Return [X, Y] of the center of cell containing provided text 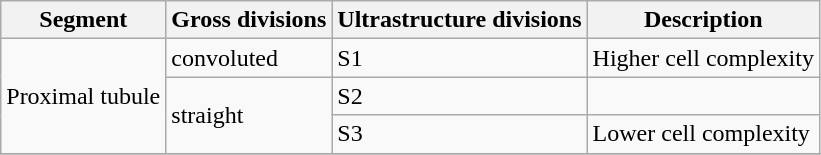
Proximal tubule [84, 96]
Description [703, 20]
Gross divisions [249, 20]
convoluted [249, 58]
Ultrastructure divisions [460, 20]
straight [249, 115]
S1 [460, 58]
Segment [84, 20]
Lower cell complexity [703, 134]
Higher cell complexity [703, 58]
S3 [460, 134]
S2 [460, 96]
